Return the [x, y] coordinate for the center point of the cell that contains the specified text.  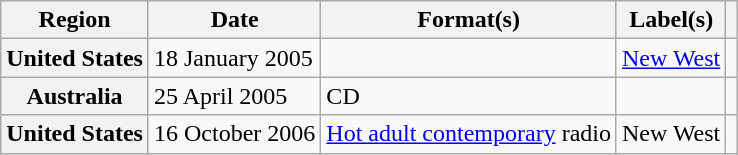
25 April 2005 [234, 96]
Format(s) [469, 20]
Label(s) [670, 20]
Date [234, 20]
16 October 2006 [234, 134]
Australia [75, 96]
Hot adult contemporary radio [469, 134]
CD [469, 96]
Region [75, 20]
18 January 2005 [234, 58]
